Provide the [x, y] coordinate of the cell's center where the given text is located.  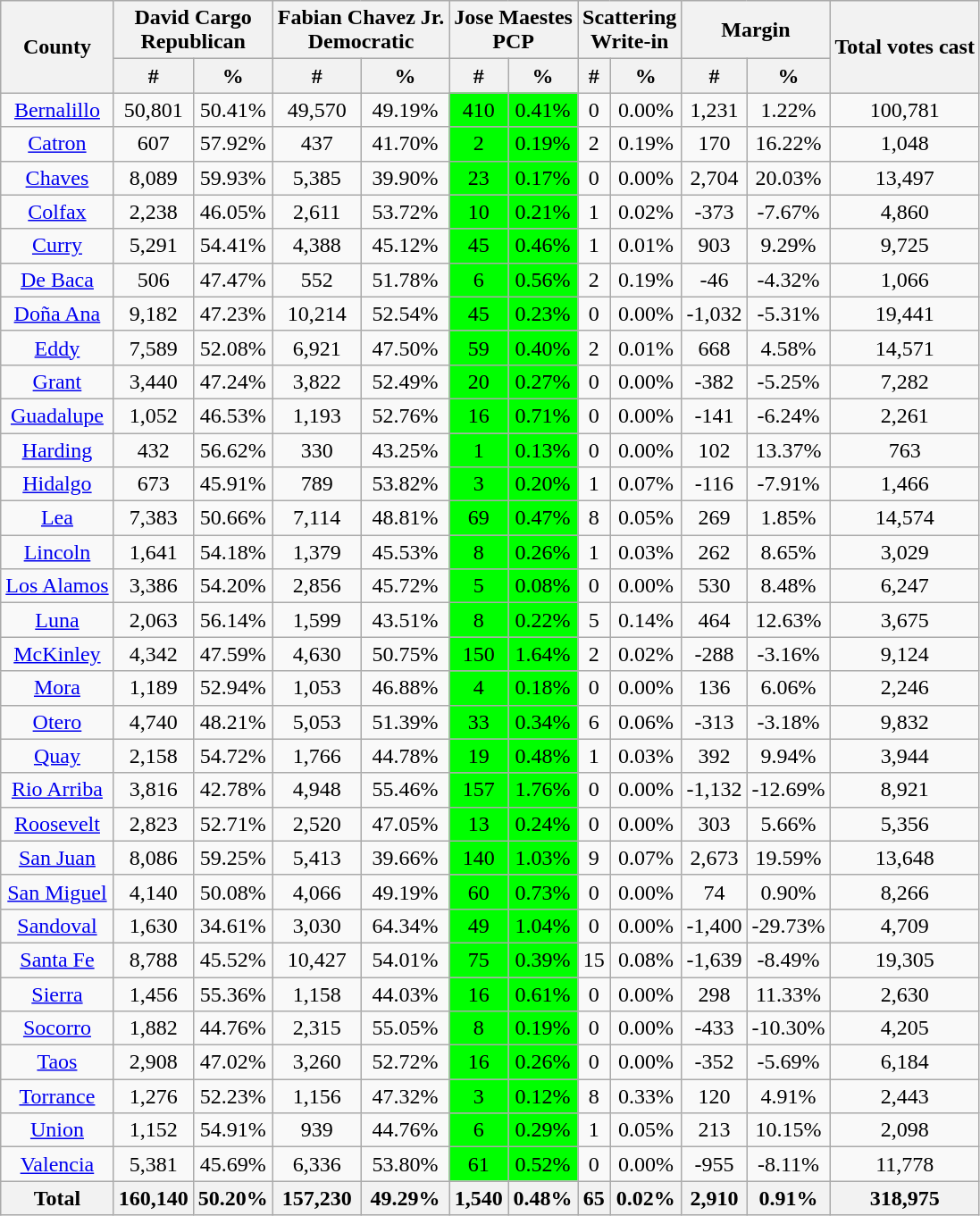
45.69% [232, 1164]
47.32% [406, 1096]
60 [479, 892]
1,599 [316, 620]
59 [479, 348]
5,291 [154, 246]
Otero [57, 722]
Hidalgo [57, 484]
4.91% [788, 1096]
0.46% [543, 246]
2,246 [905, 688]
-6.24% [788, 415]
45.52% [232, 960]
64.34% [406, 926]
1,231 [715, 110]
49,570 [316, 110]
52.72% [406, 1062]
47.05% [406, 824]
2,520 [316, 824]
41.70% [406, 144]
Sierra [57, 994]
0.29% [543, 1130]
50.75% [406, 654]
Eddy [57, 348]
David CargoRepublican [193, 30]
Margin [756, 30]
19 [479, 756]
1.04% [543, 926]
Grant [57, 382]
136 [715, 688]
13 [479, 824]
Sandoval [57, 926]
7,383 [154, 518]
0.13% [543, 449]
44.03% [406, 994]
1,540 [479, 1198]
Chaves [57, 178]
4 [479, 688]
9,832 [905, 722]
16.22% [788, 144]
49 [479, 926]
-1,032 [715, 314]
8.48% [788, 586]
1.64% [543, 654]
2,158 [154, 756]
3,944 [905, 756]
2,611 [316, 212]
298 [715, 994]
2,856 [316, 586]
1,456 [154, 994]
-955 [715, 1164]
-5.25% [788, 382]
McKinley [57, 654]
3,440 [154, 382]
52.49% [406, 382]
6.06% [788, 688]
Mora [57, 688]
13,497 [905, 178]
5,413 [316, 858]
2,630 [905, 994]
464 [715, 620]
410 [479, 110]
Catron [57, 144]
53.80% [406, 1164]
10,214 [316, 314]
7,589 [154, 348]
3,260 [316, 1062]
1.85% [788, 518]
50,801 [154, 110]
Socorro [57, 1028]
47.59% [232, 654]
50.66% [232, 518]
54.91% [232, 1130]
ScatteringWrite-in [629, 30]
75 [479, 960]
46.53% [232, 415]
530 [715, 586]
-5.69% [788, 1062]
39.66% [406, 858]
Santa Fe [57, 960]
52.08% [232, 348]
54.41% [232, 246]
Torrance [57, 1096]
Lincoln [57, 552]
0.90% [788, 892]
55.46% [406, 790]
47.50% [406, 348]
0.34% [543, 722]
53.72% [406, 212]
1,156 [316, 1096]
668 [715, 348]
437 [316, 144]
102 [715, 449]
-313 [715, 722]
54.20% [232, 586]
Luna [57, 620]
506 [154, 280]
52.71% [232, 824]
23 [479, 178]
49.29% [406, 1198]
11.33% [788, 994]
-116 [715, 484]
74 [715, 892]
4,709 [905, 926]
0.23% [543, 314]
45.53% [406, 552]
4.58% [788, 348]
0.17% [543, 178]
56.14% [232, 620]
0.39% [543, 960]
-352 [715, 1062]
7,114 [316, 518]
100,781 [905, 110]
57.92% [232, 144]
12.63% [788, 620]
1,158 [316, 994]
39.90% [406, 178]
6,336 [316, 1164]
8,788 [154, 960]
20 [479, 382]
0.33% [646, 1096]
3,029 [905, 552]
2,704 [715, 178]
Lea [57, 518]
4,205 [905, 1028]
140 [479, 858]
5,381 [154, 1164]
0.73% [543, 892]
42.78% [232, 790]
170 [715, 144]
34.61% [232, 926]
45.12% [406, 246]
45.91% [232, 484]
61 [479, 1164]
Bernalillo [57, 110]
9.29% [788, 246]
9 [593, 858]
51.78% [406, 280]
6,921 [316, 348]
4,388 [316, 246]
59.93% [232, 178]
6,184 [905, 1062]
5.66% [788, 824]
0.47% [543, 518]
Harding [57, 449]
8,921 [905, 790]
0.18% [543, 688]
1.03% [543, 858]
-29.73% [788, 926]
1,276 [154, 1096]
Colfax [57, 212]
-141 [715, 415]
43.51% [406, 620]
157 [479, 790]
2,673 [715, 858]
160,140 [154, 1198]
0.40% [543, 348]
14,571 [905, 348]
55.05% [406, 1028]
2,098 [905, 1130]
2,823 [154, 824]
2,261 [905, 415]
1,882 [154, 1028]
392 [715, 756]
San Miguel [57, 892]
Total [57, 1198]
52.94% [232, 688]
-10.30% [788, 1028]
52.76% [406, 415]
1,053 [316, 688]
1,630 [154, 926]
8,086 [154, 858]
-3.18% [788, 722]
Doña Ana [57, 314]
52.54% [406, 314]
3,822 [316, 382]
50.41% [232, 110]
903 [715, 246]
789 [316, 484]
9,124 [905, 654]
69 [479, 518]
-8.49% [788, 960]
4,740 [154, 722]
10,427 [316, 960]
56.62% [232, 449]
0.24% [543, 824]
4,860 [905, 212]
0.22% [543, 620]
54.72% [232, 756]
33 [479, 722]
19,305 [905, 960]
Los Alamos [57, 586]
8,266 [905, 892]
10 [479, 212]
Rio Arriba [57, 790]
-433 [715, 1028]
213 [715, 1130]
5,053 [316, 722]
Total votes cast [905, 46]
65 [593, 1198]
1,766 [316, 756]
County [57, 46]
4,140 [154, 892]
3,386 [154, 586]
2,908 [154, 1062]
8.65% [788, 552]
5,356 [905, 824]
0.14% [646, 620]
51.39% [406, 722]
-8.11% [788, 1164]
673 [154, 484]
303 [715, 824]
0.61% [543, 994]
Union [57, 1130]
4,342 [154, 654]
552 [316, 280]
0.20% [543, 484]
1,052 [154, 415]
Curry [57, 246]
1,193 [316, 415]
1.22% [788, 110]
-1,400 [715, 926]
Valencia [57, 1164]
-288 [715, 654]
9,725 [905, 246]
1,048 [905, 144]
0.41% [543, 110]
50.08% [232, 892]
Roosevelt [57, 824]
-7.67% [788, 212]
47.23% [232, 314]
59.25% [232, 858]
-7.91% [788, 484]
Taos [57, 1062]
3,030 [316, 926]
48.81% [406, 518]
1,466 [905, 484]
318,975 [905, 1198]
2,910 [715, 1198]
19,441 [905, 314]
13.37% [788, 449]
9,182 [154, 314]
2,238 [154, 212]
11,778 [905, 1164]
1,066 [905, 280]
8,089 [154, 178]
13,648 [905, 858]
53.82% [406, 484]
0.06% [646, 722]
-1,132 [715, 790]
San Juan [57, 858]
0.56% [543, 280]
-3.16% [788, 654]
4,066 [316, 892]
607 [154, 144]
5,385 [316, 178]
763 [905, 449]
48.21% [232, 722]
10.15% [788, 1130]
-4.32% [788, 280]
3,675 [905, 620]
Jose MaestesPCP [514, 30]
1.76% [543, 790]
52.23% [232, 1096]
46.05% [232, 212]
1,641 [154, 552]
432 [154, 449]
269 [715, 518]
7,282 [905, 382]
43.25% [406, 449]
4,948 [316, 790]
3,816 [154, 790]
45.72% [406, 586]
330 [316, 449]
47.24% [232, 382]
-382 [715, 382]
Fabian Chavez Jr.Democratic [361, 30]
-1,639 [715, 960]
44.78% [406, 756]
14,574 [905, 518]
150 [479, 654]
54.01% [406, 960]
262 [715, 552]
2,443 [905, 1096]
50.20% [232, 1198]
120 [715, 1096]
0.71% [543, 415]
-46 [715, 280]
47.47% [232, 280]
939 [316, 1130]
20.03% [788, 178]
1,189 [154, 688]
0.12% [543, 1096]
19.59% [788, 858]
0.21% [543, 212]
-5.31% [788, 314]
157,230 [316, 1198]
6,247 [905, 586]
-12.69% [788, 790]
15 [593, 960]
2,063 [154, 620]
46.88% [406, 688]
Quay [57, 756]
De Baca [57, 280]
0.27% [543, 382]
4,630 [316, 654]
Guadalupe [57, 415]
9.94% [788, 756]
0.91% [788, 1198]
0.52% [543, 1164]
-373 [715, 212]
1,379 [316, 552]
47.02% [232, 1062]
2,315 [316, 1028]
54.18% [232, 552]
55.36% [232, 994]
1,152 [154, 1130]
